Search for the cell housing the specified text and yield its [X, Y] center coordinate. 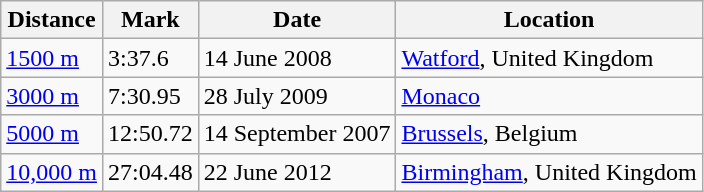
Date [297, 20]
27:04.48 [150, 172]
28 July 2009 [297, 96]
14 June 2008 [297, 58]
22 June 2012 [297, 172]
Birmingham, United Kingdom [549, 172]
1500 m [52, 58]
10,000 m [52, 172]
Location [549, 20]
Watford, United Kingdom [549, 58]
14 September 2007 [297, 134]
Monaco [549, 96]
3000 m [52, 96]
3:37.6 [150, 58]
Brussels, Belgium [549, 134]
Mark [150, 20]
12:50.72 [150, 134]
7:30.95 [150, 96]
Distance [52, 20]
5000 m [52, 134]
